Return (x, y) of the center of cell containing provided text 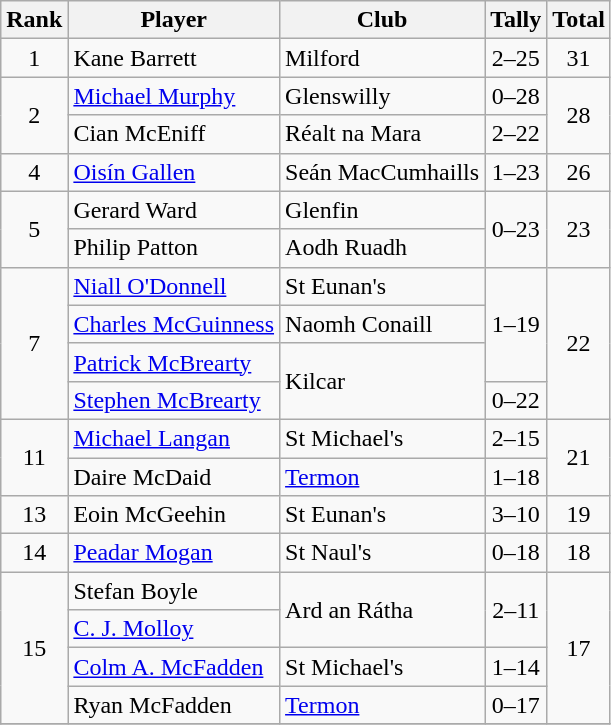
14 (34, 553)
Réalt na Mara (382, 134)
Stefan Boyle (174, 591)
Glenfin (382, 210)
Oisín Gallen (174, 172)
31 (579, 58)
0–22 (516, 400)
Glenswilly (382, 96)
2–11 (516, 610)
Philip Patton (174, 248)
26 (579, 172)
2–15 (516, 438)
Niall O'Donnell (174, 286)
Ryan McFadden (174, 705)
Daire McDaid (174, 477)
Tally (516, 20)
13 (34, 515)
Michael Murphy (174, 96)
Player (174, 20)
0–18 (516, 553)
Eoin McGeehin (174, 515)
2 (34, 115)
Kane Barrett (174, 58)
Stephen McBrearty (174, 400)
21 (579, 457)
0–23 (516, 229)
1–19 (516, 324)
1 (34, 58)
2–25 (516, 58)
4 (34, 172)
Kilcar (382, 381)
St Naul's (382, 553)
15 (34, 648)
C. J. Molloy (174, 629)
2–22 (516, 134)
Ard an Rátha (382, 610)
17 (579, 648)
Colm A. McFadden (174, 667)
Naomh Conaill (382, 324)
1–23 (516, 172)
Cian McEniff (174, 134)
Aodh Ruadh (382, 248)
0–28 (516, 96)
23 (579, 229)
28 (579, 115)
Charles McGuinness (174, 324)
18 (579, 553)
3–10 (516, 515)
19 (579, 515)
Seán MacCumhaills (382, 172)
Rank (34, 20)
0–17 (516, 705)
1–14 (516, 667)
Michael Langan (174, 438)
1–18 (516, 477)
Milford (382, 58)
22 (579, 343)
11 (34, 457)
Club (382, 20)
5 (34, 229)
Patrick McBrearty (174, 362)
Gerard Ward (174, 210)
Peadar Mogan (174, 553)
Total (579, 20)
7 (34, 343)
